Determine the (x, y) coordinate at the center of the cell enclosing the given text.  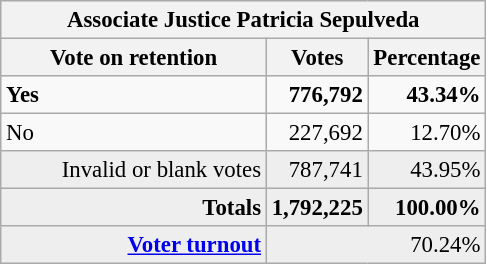
43.34% (427, 95)
70.24% (376, 245)
100.00% (427, 208)
1,792,225 (317, 208)
227,692 (317, 133)
43.95% (427, 170)
Percentage (427, 58)
Voter turnout (134, 245)
Associate Justice Patricia Sepulveda (244, 20)
787,741 (317, 170)
Votes (317, 58)
Vote on retention (134, 58)
Totals (134, 208)
No (134, 133)
Yes (134, 95)
12.70% (427, 133)
Invalid or blank votes (134, 170)
776,792 (317, 95)
